Identify which cell holds the provided text, then report its (X, Y) central coordinate. 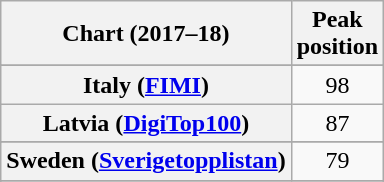
Peakposition (337, 34)
Latvia (DigiTop100) (146, 123)
79 (337, 161)
87 (337, 123)
Sweden (Sverigetopplistan) (146, 161)
Italy (FIMI) (146, 85)
98 (337, 85)
Chart (2017–18) (146, 34)
